Pinpoint the cell where the given text exists, returning its [X, Y] midpoint coordinate. 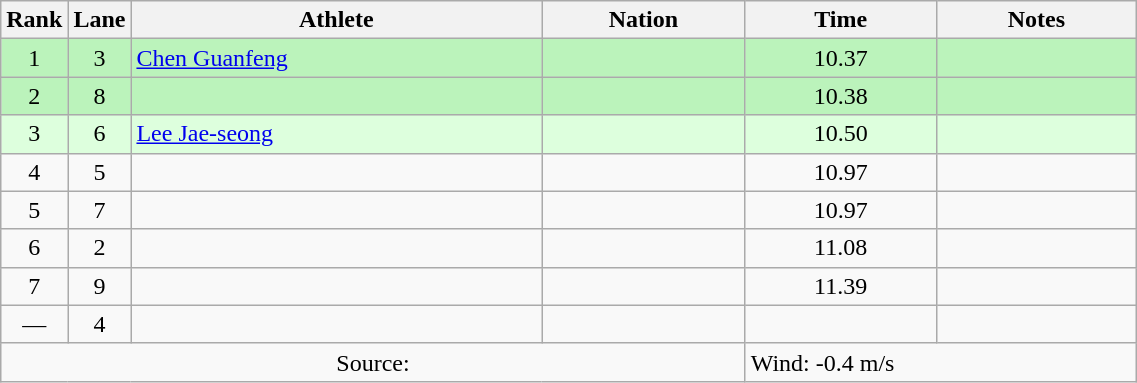
11.08 [840, 248]
Rank [34, 20]
11.39 [840, 286]
Nation [644, 20]
9 [100, 286]
Time [840, 20]
Notes [1036, 20]
Source: [373, 362]
Athlete [336, 20]
8 [100, 96]
10.38 [840, 96]
1 [34, 58]
Wind: -0.4 m/s [941, 362]
Chen Guanfeng [336, 58]
Lane [100, 20]
— [34, 324]
10.50 [840, 134]
Lee Jae-seong [336, 134]
10.37 [840, 58]
